Provide the [X, Y] coordinate of the cell's center where the given text is located.  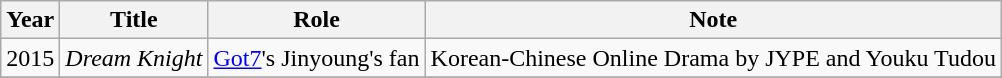
Year [30, 20]
Role [316, 20]
Note [713, 20]
Korean-Chinese Online Drama by JYPE and Youku Tudou [713, 58]
Title [134, 20]
2015 [30, 58]
Dream Knight [134, 58]
Got7's Jinyoung's fan [316, 58]
